Provide the [x, y] coordinate of the cell's center where the given text is located.  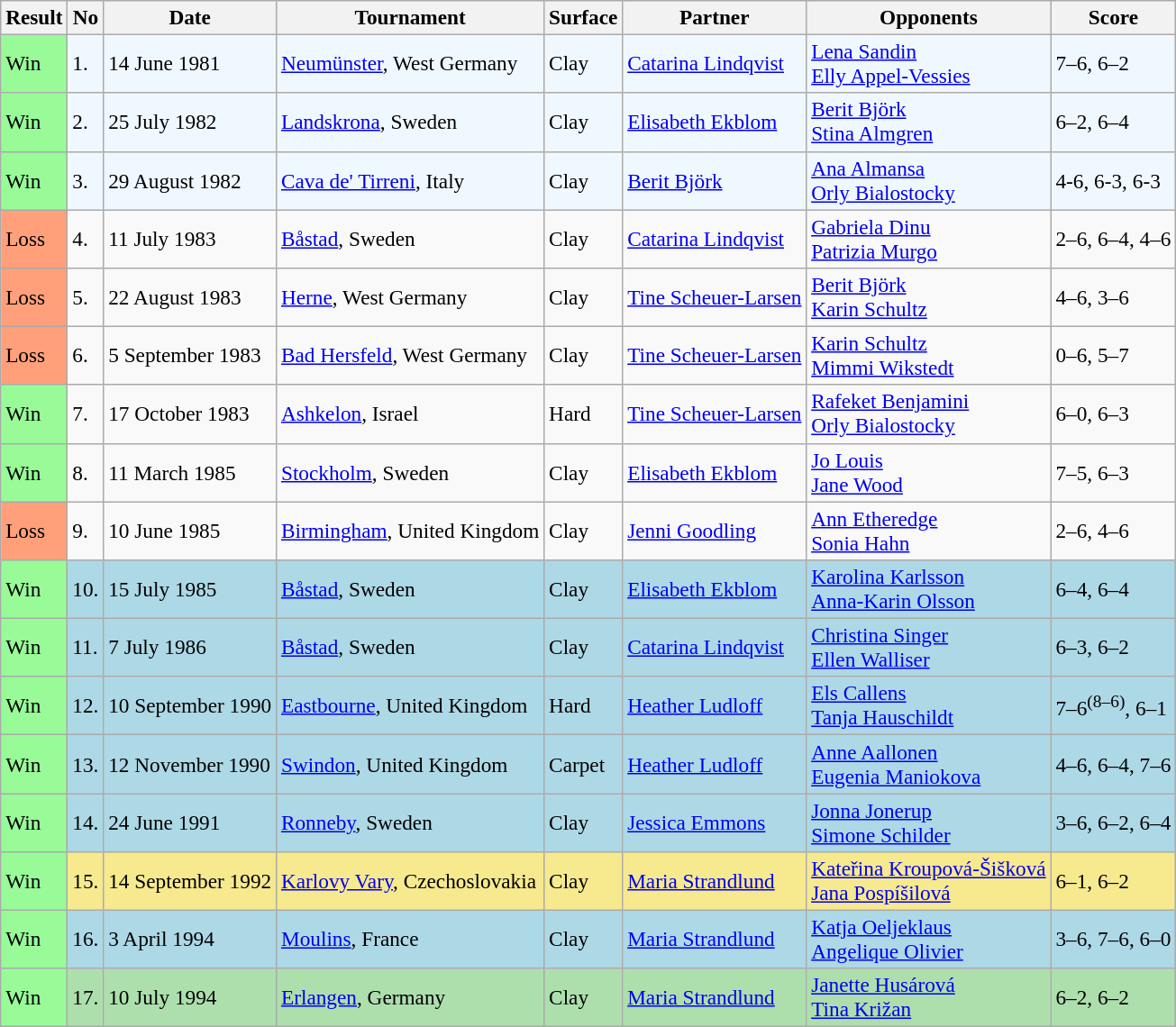
Stockholm, Sweden [411, 472]
Neumünster, West Germany [411, 63]
4-6, 6-3, 6-3 [1114, 180]
Eastbourne, United Kingdom [411, 706]
Erlangen, Germany [411, 998]
15 July 1985 [190, 589]
0–6, 5–7 [1114, 355]
Surface [584, 17]
7–6, 6–2 [1114, 63]
Ashkelon, Israel [411, 414]
Karolina Karlsson Anna-Karin Olsson [928, 589]
No [86, 17]
Ana Almansa Orly Bialostocky [928, 180]
Tournament [411, 17]
14. [86, 822]
Gabriela Dinu Patrizia Murgo [928, 238]
3–6, 7–6, 6–0 [1114, 939]
7–5, 6–3 [1114, 472]
14 September 1992 [190, 881]
7. [86, 414]
29 August 1982 [190, 180]
11. [86, 647]
Rafeket Benjamini Orly Bialostocky [928, 414]
Jessica Emmons [715, 822]
Jo Louis Jane Wood [928, 472]
11 March 1985 [190, 472]
Landskrona, Sweden [411, 123]
6. [86, 355]
6–2, 6–4 [1114, 123]
14 June 1981 [190, 63]
11 July 1983 [190, 238]
Cava de' Tirreni, Italy [411, 180]
Anne Aallonen Eugenia Maniokova [928, 764]
4–6, 6–4, 7–6 [1114, 764]
6–2, 6–2 [1114, 998]
Moulins, France [411, 939]
10. [86, 589]
Result [34, 17]
2–6, 6–4, 4–6 [1114, 238]
Berit Björk Stina Almgren [928, 123]
17 October 1983 [190, 414]
9. [86, 530]
Christina Singer Ellen Walliser [928, 647]
Score [1114, 17]
2–6, 4–6 [1114, 530]
15. [86, 881]
24 June 1991 [190, 822]
13. [86, 764]
6–0, 6–3 [1114, 414]
Els Callens Tanja Hauschildt [928, 706]
10 July 1994 [190, 998]
Jonna Jonerup Simone Schilder [928, 822]
25 July 1982 [190, 123]
16. [86, 939]
4–6, 3–6 [1114, 297]
Lena Sandin Elly Appel-Vessies [928, 63]
17. [86, 998]
Jenni Goodling [715, 530]
22 August 1983 [190, 297]
Katja Oeljeklaus Angelique Olivier [928, 939]
Herne, West Germany [411, 297]
5. [86, 297]
Berit Björk Karin Schultz [928, 297]
12. [86, 706]
Opponents [928, 17]
10 September 1990 [190, 706]
Berit Björk [715, 180]
12 November 1990 [190, 764]
Ronneby, Sweden [411, 822]
Ann Etheredge Sonia Hahn [928, 530]
Carpet [584, 764]
Karlovy Vary, Czechoslovakia [411, 881]
2. [86, 123]
Bad Hersfeld, West Germany [411, 355]
Partner [715, 17]
Kateřina Kroupová-Šišková Jana Pospíšilová [928, 881]
7–6(8–6), 6–1 [1114, 706]
Karin Schultz Mimmi Wikstedt [928, 355]
6–1, 6–2 [1114, 881]
Janette Husárová Tina Križan [928, 998]
6–3, 6–2 [1114, 647]
6–4, 6–4 [1114, 589]
7 July 1986 [190, 647]
8. [86, 472]
4. [86, 238]
Birmingham, United Kingdom [411, 530]
Date [190, 17]
3 April 1994 [190, 939]
3–6, 6–2, 6–4 [1114, 822]
1. [86, 63]
Swindon, United Kingdom [411, 764]
3. [86, 180]
10 June 1985 [190, 530]
5 September 1983 [190, 355]
